Return the (x, y) coordinate for the center point of the cell that contains the specified text.  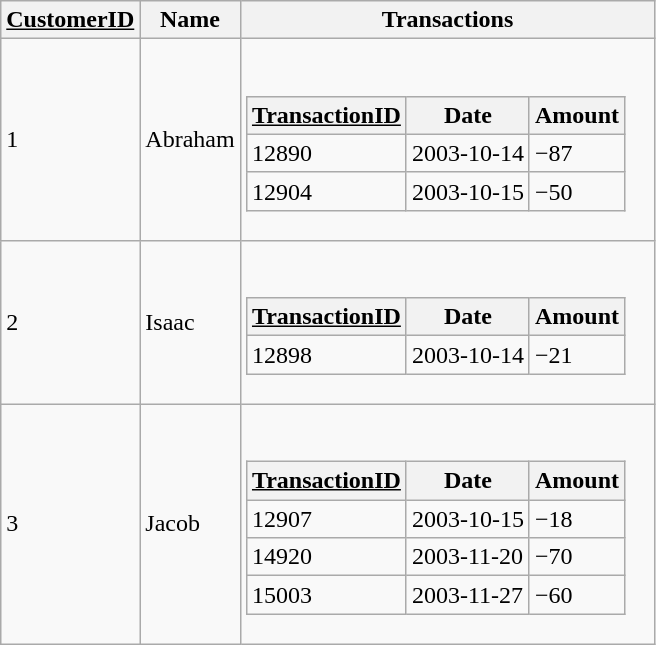
14920 (326, 557)
12890 (326, 153)
2 (70, 323)
TransactionID Date Amount 12898 2003-10-14 −21 (448, 323)
−50 (576, 191)
Transactions (448, 20)
12907 (326, 519)
Isaac (190, 323)
−87 (576, 153)
1 (70, 140)
Abraham (190, 140)
TransactionID Date Amount 12890 2003-10-14 −87 12904 2003-10-15 −50 (448, 140)
−70 (576, 557)
Name (190, 20)
Jacob (190, 524)
TransactionID Date Amount 12907 2003-10-15 −18 14920 2003-11-20 −70 15003 2003-11-27 −60 (448, 524)
2003-11-27 (468, 595)
12904 (326, 191)
12898 (326, 355)
−21 (576, 355)
2003-11-20 (468, 557)
CustomerID (70, 20)
3 (70, 524)
−60 (576, 595)
−18 (576, 519)
15003 (326, 595)
